Extract the (X, Y) coordinate from the center of the cell holding the provided text.  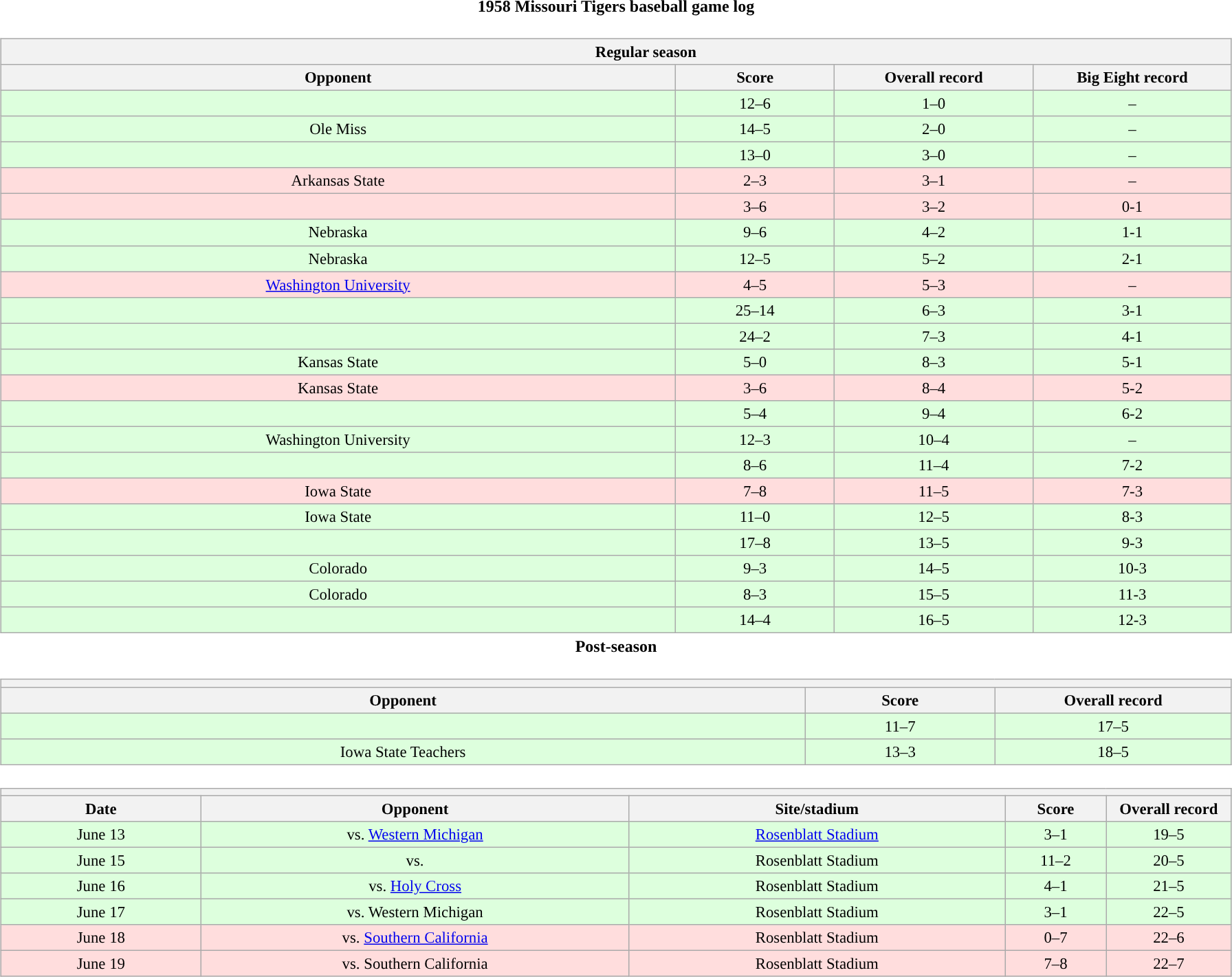
vs. (415, 860)
5–0 (755, 362)
3-1 (1132, 310)
17–5 (1113, 726)
19–5 (1169, 834)
12–3 (755, 439)
4–1 (1055, 886)
vs. Holy Cross (415, 886)
4–2 (934, 232)
2–3 (755, 181)
8–4 (934, 388)
9-3 (1132, 543)
13–5 (934, 543)
9–6 (755, 232)
20–5 (1169, 860)
11–2 (1055, 860)
Date (101, 809)
15–5 (934, 595)
11–4 (934, 465)
4-1 (1132, 336)
22–7 (1169, 963)
June 18 (101, 938)
Regular season (616, 52)
22–6 (1169, 938)
24–2 (755, 336)
10-3 (1132, 569)
3–0 (934, 155)
9–4 (934, 414)
18–5 (1113, 751)
5–2 (934, 259)
13–3 (899, 751)
2-1 (1132, 259)
5-1 (1132, 362)
June 15 (101, 860)
17–8 (755, 543)
8–6 (755, 465)
June 13 (101, 834)
Site/stadium (817, 809)
11–0 (755, 517)
12-3 (1132, 620)
6–3 (934, 310)
9–3 (755, 569)
0–7 (1055, 938)
11-3 (1132, 595)
7-3 (1132, 491)
5–3 (934, 285)
June 17 (101, 912)
8-3 (1132, 517)
11–5 (934, 491)
Arkansas State (338, 181)
2–0 (934, 129)
1–0 (934, 103)
June 16 (101, 886)
11–7 (899, 726)
Ole Miss (338, 129)
14–4 (755, 620)
5–4 (755, 414)
13–0 (755, 155)
June 19 (101, 963)
16–5 (934, 620)
0-1 (1132, 207)
22–5 (1169, 912)
12–6 (755, 103)
4–5 (755, 285)
21–5 (1169, 886)
7-2 (1132, 465)
7–3 (934, 336)
Iowa State Teachers (403, 751)
25–14 (755, 310)
5-2 (1132, 388)
1-1 (1132, 232)
Big Eight record (1132, 78)
3–2 (934, 207)
6-2 (1132, 414)
10–4 (934, 439)
